Provide the [X, Y] coordinate of the cell's center where the given text is located.  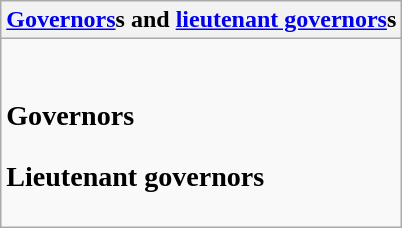
GovernorsLieutenant governors [202, 133]
Governorss and lieutenant governorss [202, 20]
